Determine the [X, Y] coordinate at the center of the cell enclosing the given text.  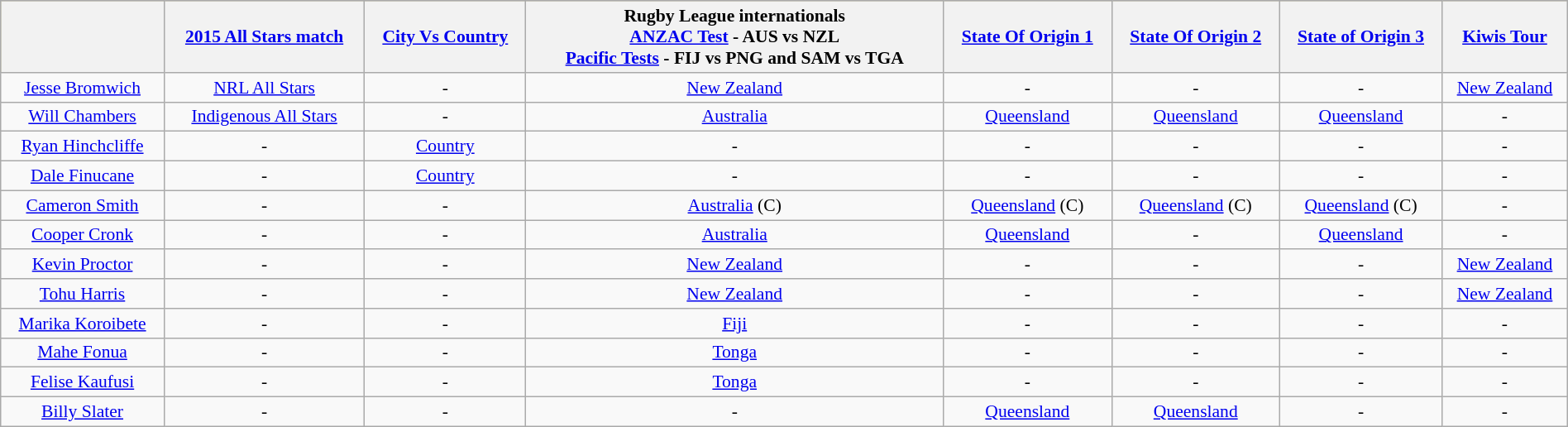
Fiji [734, 324]
Jesse Bromwich [83, 88]
Australia (C) [734, 205]
Mahe Fonua [83, 353]
Dale Finucane [83, 176]
Will Chambers [83, 117]
City Vs Country [445, 36]
Felise Kaufusi [83, 382]
State Of Origin 1 [1027, 36]
2015 All Stars match [264, 36]
Kiwis Tour [1505, 36]
State Of Origin 2 [1196, 36]
State of Origin 3 [1360, 36]
Indigenous All Stars [264, 117]
Cameron Smith [83, 205]
Billy Slater [83, 412]
Marika Koroibete [83, 324]
Rugby League internationalsANZAC Test - AUS vs NZL Pacific Tests - FIJ vs PNG and SAM vs TGA [734, 36]
Ryan Hinchcliffe [83, 146]
Kevin Proctor [83, 265]
NRL All Stars [264, 88]
Cooper Cronk [83, 235]
Tohu Harris [83, 294]
